Identify which cell holds the provided text, then report its (x, y) central coordinate. 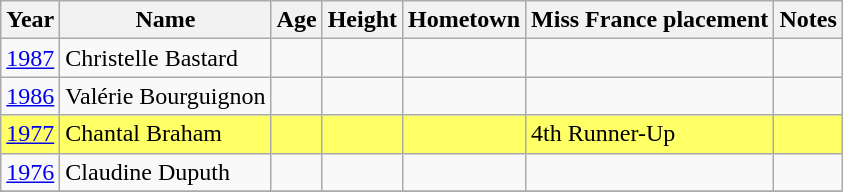
Year (30, 20)
Height (362, 20)
Notes (808, 20)
Miss France placement (650, 20)
Name (166, 20)
Hometown (464, 20)
Chantal Braham (166, 134)
Claudine Duputh (166, 172)
1986 (30, 96)
4th Runner-Up (650, 134)
1987 (30, 58)
Valérie Bourguignon (166, 96)
1976 (30, 172)
Age (296, 20)
1977 (30, 134)
Christelle Bastard (166, 58)
